Locate the cell with the specified text and output its [X, Y] center coordinate. 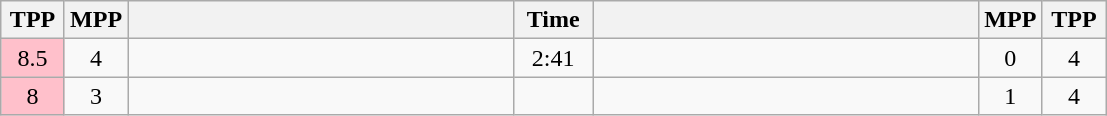
0 [1011, 58]
Time [554, 20]
1 [1011, 96]
8.5 [33, 58]
2:41 [554, 58]
3 [96, 96]
8 [33, 96]
